Detect which cell encompasses the target text, then output its [X, Y] center coordinate. 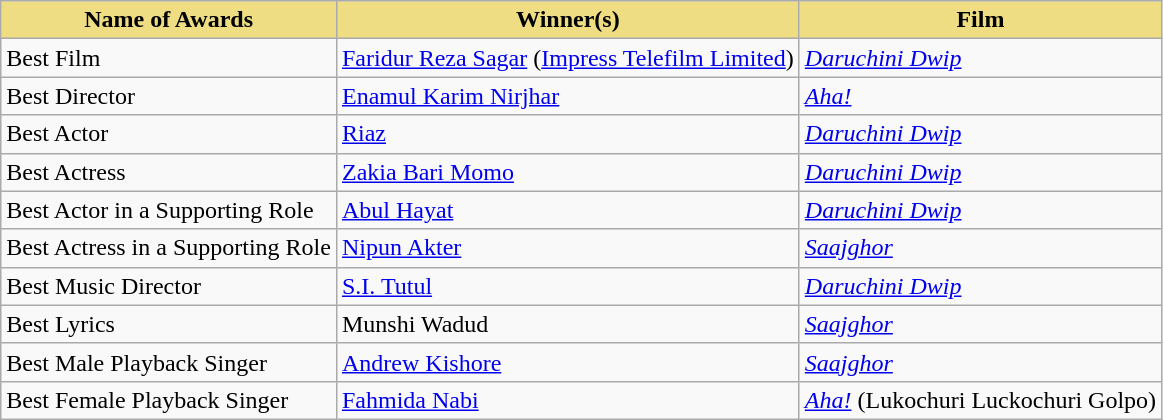
Abul Hayat [568, 210]
Best Actress [169, 172]
Best Actor in a Supporting Role [169, 210]
Best Actor [169, 134]
Best Male Playback Singer [169, 362]
Film [980, 20]
Fahmida Nabi [568, 400]
Enamul Karim Nirjhar [568, 96]
Aha! (Lukochuri Luckochuri Golpo) [980, 400]
S.I. Tutul [568, 286]
Nipun Akter [568, 248]
Andrew Kishore [568, 362]
Winner(s) [568, 20]
Best Lyrics [169, 324]
Riaz [568, 134]
Best Music Director [169, 286]
Munshi Wadud [568, 324]
Faridur Reza Sagar (Impress Telefilm Limited) [568, 58]
Best Director [169, 96]
Name of Awards [169, 20]
Best Actress in a Supporting Role [169, 248]
Aha! [980, 96]
Best Film [169, 58]
Best Female Playback Singer [169, 400]
Zakia Bari Momo [568, 172]
